Return the (X, Y) coordinate for the center point of the cell that contains the specified text.  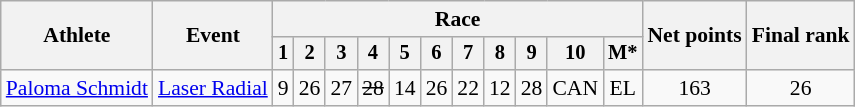
5 (405, 54)
10 (575, 54)
4 (373, 54)
CAN (575, 88)
Net points (694, 36)
Race (458, 19)
27 (341, 88)
Athlete (77, 36)
Event (213, 36)
22 (468, 88)
3 (341, 54)
14 (405, 88)
8 (500, 54)
2 (310, 54)
163 (694, 88)
Final rank (801, 36)
12 (500, 88)
7 (468, 54)
6 (437, 54)
Paloma Schmidt (77, 88)
Laser Radial (213, 88)
1 (284, 54)
EL (622, 88)
M* (622, 54)
